Pinpoint the cell where the given text exists, returning its [X, Y] midpoint coordinate. 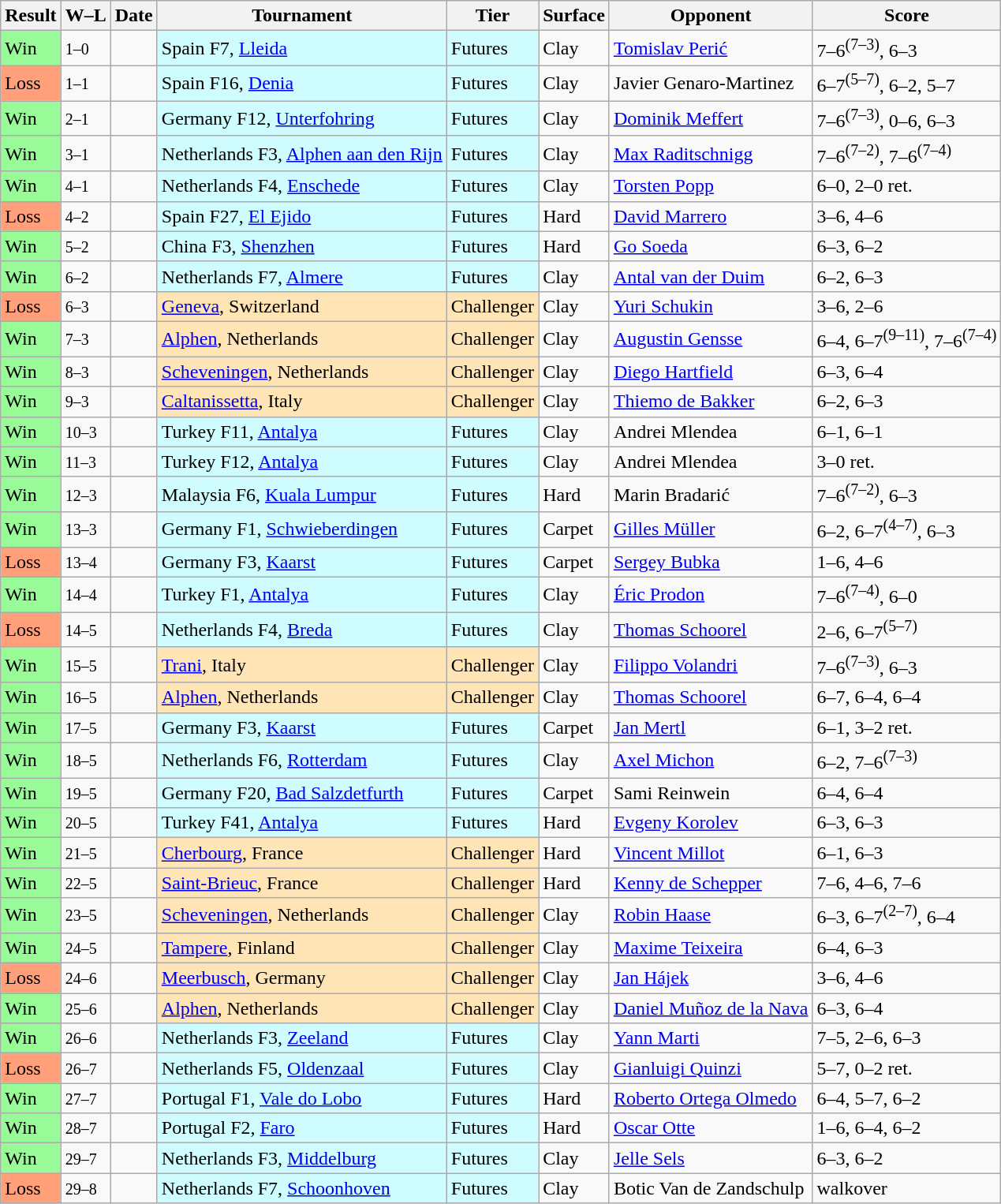
Turkey F12, Antalya [301, 462]
22–5 [85, 883]
29–7 [85, 1158]
23–5 [85, 915]
Trani, Italy [301, 664]
27–7 [85, 1098]
6–7(5–7), 6–2, 5–7 [907, 84]
David Marrero [711, 216]
Tournament [301, 16]
Portugal F1, Vale do Lobo [301, 1098]
6–4, 6–7(9–11), 7–6(7–4) [907, 339]
28–7 [85, 1128]
Geneva, Switzerland [301, 306]
1–1 [85, 84]
Meerbusch, Germany [301, 978]
21–5 [85, 853]
6–1, 3–2 ret. [907, 727]
9–3 [85, 402]
20–5 [85, 823]
Robin Haase [711, 915]
Date [134, 16]
Vincent Millot [711, 853]
Gianluigi Quinzi [711, 1068]
6–4, 5–7, 6–2 [907, 1098]
Netherlands F7, Schoonhoven [301, 1188]
Max Raditschnigg [711, 153]
Malaysia F6, Kuala Lumpur [301, 494]
6–1, 6–3 [907, 853]
Gilles Müller [711, 530]
6–0, 2–0 ret. [907, 186]
14–5 [85, 630]
13–4 [85, 562]
China F3, Shenzhen [301, 246]
12–3 [85, 494]
Oscar Otte [711, 1128]
8–3 [85, 372]
26–6 [85, 1038]
Opponent [711, 16]
6–2, 7–6(7–3) [907, 761]
Netherlands F6, Rotterdam [301, 761]
7–5, 2–6, 6–3 [907, 1038]
Tomislav Perić [711, 49]
Turkey F1, Antalya [301, 595]
17–5 [85, 727]
Turkey F41, Antalya [301, 823]
Thiemo de Bakker [711, 402]
Tier [492, 16]
Cherbourg, France [301, 853]
6–2, 6–7(4–7), 6–3 [907, 530]
walkover [907, 1188]
Botic Van de Zandschulp [711, 1188]
Axel Michon [711, 761]
10–3 [85, 432]
Daniel Muñoz de la Nava [711, 1008]
7–6(7–4), 6–0 [907, 595]
Netherlands F4, Enschede [301, 186]
Netherlands F4, Breda [301, 630]
6–3, 6–3 [907, 823]
Filippo Volandri [711, 664]
Germany F20, Bad Salzdetfurth [301, 793]
4–1 [85, 186]
Antal van der Duim [711, 276]
11–3 [85, 462]
4–2 [85, 216]
Roberto Ortega Olmedo [711, 1098]
7–3 [85, 339]
Sami Reinwein [711, 793]
24–5 [85, 948]
16–5 [85, 697]
5–7, 0–2 ret. [907, 1068]
Jelle Sels [711, 1158]
14–4 [85, 595]
Jan Mertl [711, 727]
Netherlands F7, Almere [301, 276]
Result [31, 16]
Score [907, 16]
2–1 [85, 118]
Netherlands F5, Oldenzaal [301, 1068]
19–5 [85, 793]
Kenny de Schepper [711, 883]
Maxime Teixeira [711, 948]
7–6, 4–6, 7–6 [907, 883]
Netherlands F3, Zeeland [301, 1038]
1–0 [85, 49]
Germany F12, Unterfohring [301, 118]
Jan Hájek [711, 978]
29–8 [85, 1188]
Éric Prodon [711, 595]
7–6(7–2), 7–6(7–4) [907, 153]
Surface [574, 16]
Marin Bradarić [711, 494]
Javier Genaro-Martinez [711, 84]
1–6, 4–6 [907, 562]
Yuri Schukin [711, 306]
5–2 [85, 246]
Germany F1, Schwieberdingen [301, 530]
15–5 [85, 664]
6–3, 6–7(2–7), 6–4 [907, 915]
18–5 [85, 761]
6–4, 6–4 [907, 793]
Go Soeda [711, 246]
6–7, 6–4, 6–4 [907, 697]
13–3 [85, 530]
Augustin Gensse [711, 339]
25–6 [85, 1008]
6–1, 6–1 [907, 432]
3–0 ret. [907, 462]
6–2 [85, 276]
Portugal F2, Faro [301, 1128]
Spain F27, El Ejido [301, 216]
Diego Hartfield [711, 372]
24–6 [85, 978]
Dominik Meffert [711, 118]
Evgeny Korolev [711, 823]
6–4, 6–3 [907, 948]
2–6, 6–7(5–7) [907, 630]
Netherlands F3, Middelburg [301, 1158]
Spain F7, Lleida [301, 49]
Saint-Brieuc, France [301, 883]
Spain F16, Denia [301, 84]
7–6(7–2), 6–3 [907, 494]
1–6, 6–4, 6–2 [907, 1128]
Netherlands F3, Alphen aan den Rijn [301, 153]
Caltanissetta, Italy [301, 402]
Tampere, Finland [301, 948]
Torsten Popp [711, 186]
Sergey Bubka [711, 562]
3–1 [85, 153]
6–3 [85, 306]
Turkey F11, Antalya [301, 432]
Yann Marti [711, 1038]
26–7 [85, 1068]
W–L [85, 16]
7–6(7–3), 0–6, 6–3 [907, 118]
3–6, 2–6 [907, 306]
